Return [X, Y] of the center of cell containing provided text 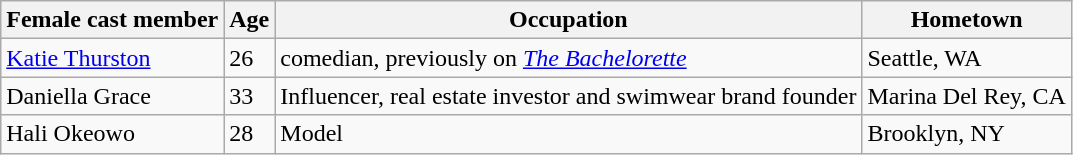
Marina Del Rey, CA [966, 96]
33 [250, 96]
Female cast member [112, 20]
Influencer, real estate investor and swimwear brand founder [568, 96]
Hali Okeowo [112, 134]
comedian, previously on The Bachelorette [568, 58]
28 [250, 134]
Age [250, 20]
Brooklyn, NY [966, 134]
Katie Thurston [112, 58]
26 [250, 58]
Occupation [568, 20]
Model [568, 134]
Hometown [966, 20]
Daniella Grace [112, 96]
Seattle, WA [966, 58]
